Capture the cell that displays the provided text and extract its (X, Y) central coordinate. 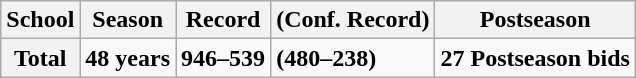
Record (224, 20)
School (40, 20)
946–539 (224, 58)
(480–238) (353, 58)
27 Postseason bids (535, 58)
Total (40, 58)
48 years (128, 58)
(Conf. Record) (353, 20)
Season (128, 20)
Postseason (535, 20)
